Return (X, Y) of the center of cell containing provided text 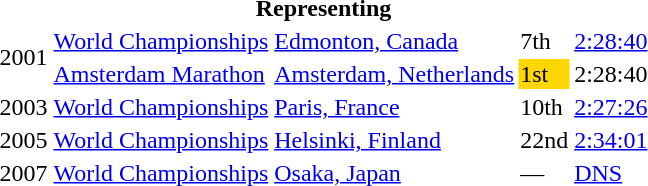
Amsterdam Marathon (161, 74)
Helsinki, Finland (394, 140)
Edmonton, Canada (394, 41)
22nd (544, 140)
1st (544, 74)
10th (544, 107)
7th (544, 41)
Amsterdam, Netherlands (394, 74)
Paris, France (394, 107)
